Locate the cell with the specified text and output its [x, y] center coordinate. 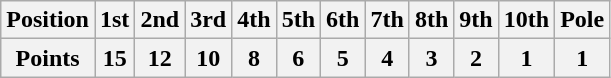
3 [431, 58]
7th [387, 20]
6 [298, 58]
4 [387, 58]
5th [298, 20]
10th [526, 20]
2 [476, 58]
6th [343, 20]
3rd [208, 20]
8 [254, 58]
Points [48, 58]
5 [343, 58]
12 [160, 58]
Pole [582, 20]
4th [254, 20]
8th [431, 20]
15 [114, 58]
Position [48, 20]
9th [476, 20]
2nd [160, 20]
1st [114, 20]
10 [208, 58]
